Detect which cell encompasses the target text, then output its (x, y) center coordinate. 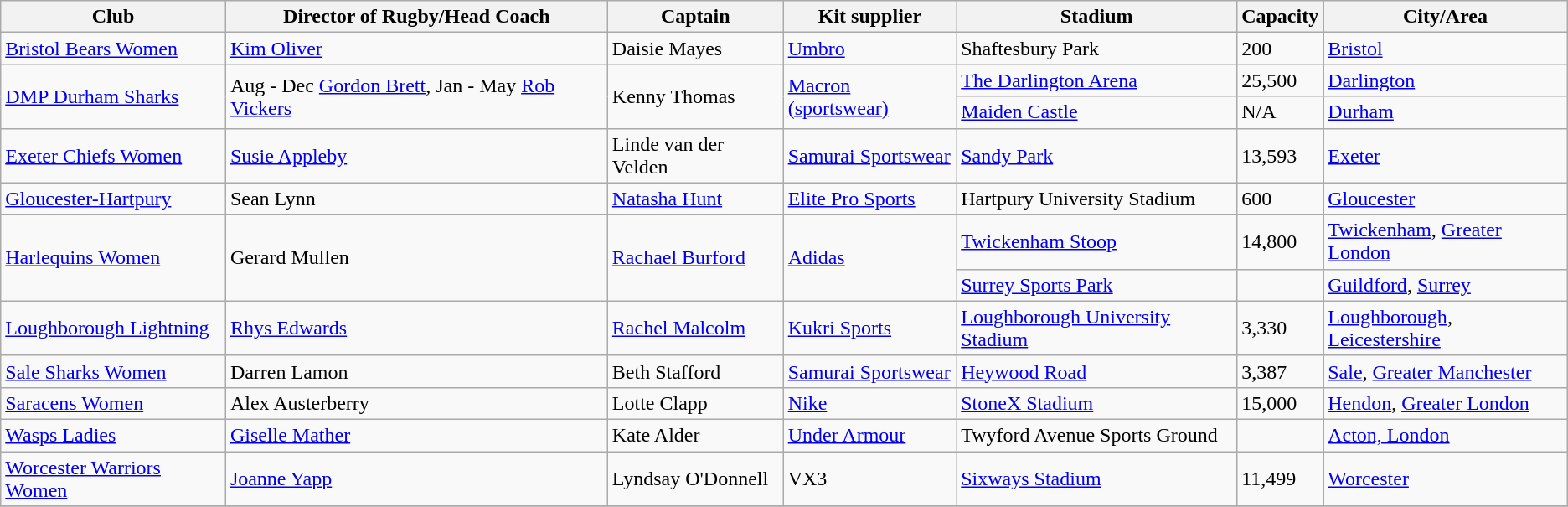
Adidas (869, 258)
Joanne Yapp (416, 478)
Rhys Edwards (416, 329)
N/A (1280, 112)
Under Armour (869, 435)
Daisie Mayes (695, 49)
Club (114, 17)
Sandy Park (1097, 156)
Bristol (1446, 49)
Worcester (1446, 478)
Macron (sportswear) (869, 96)
Loughborough University Stadium (1097, 329)
Sixways Stadium (1097, 478)
Maiden Castle (1097, 112)
Exeter (1446, 156)
Nike (869, 403)
Giselle Mather (416, 435)
Exeter Chiefs Women (114, 156)
Gerard Mullen (416, 258)
600 (1280, 199)
Kate Alder (695, 435)
Harlequins Women (114, 258)
25,500 (1280, 80)
The Darlington Arena (1097, 80)
Rachael Burford (695, 258)
Heywood Road (1097, 371)
City/Area (1446, 17)
15,000 (1280, 403)
200 (1280, 49)
3,330 (1280, 329)
Rachel Malcolm (695, 329)
13,593 (1280, 156)
VX3 (869, 478)
Twickenham, Greater London (1446, 241)
Susie Appleby (416, 156)
Umbro (869, 49)
Lyndsay O'Donnell (695, 478)
Kit supplier (869, 17)
Elite Pro Sports (869, 199)
11,499 (1280, 478)
14,800 (1280, 241)
Durham (1446, 112)
Kenny Thomas (695, 96)
DMP Durham Sharks (114, 96)
Sale, Greater Manchester (1446, 371)
Loughborough Lightning (114, 329)
Twyford Avenue Sports Ground (1097, 435)
Kukri Sports (869, 329)
Surrey Sports Park (1097, 285)
Twickenham Stoop (1097, 241)
Kim Oliver (416, 49)
Hendon, Greater London (1446, 403)
Shaftesbury Park (1097, 49)
Natasha Hunt (695, 199)
Darlington (1446, 80)
Saracens Women (114, 403)
Worcester Warriors Women (114, 478)
Alex Austerberry (416, 403)
Aug - Dec Gordon Brett, Jan - May Rob Vickers (416, 96)
Director of Rugby/Head Coach (416, 17)
Loughborough, Leicestershire (1446, 329)
Beth Stafford (695, 371)
Sean Lynn (416, 199)
Gloucester-Hartpury (114, 199)
3,387 (1280, 371)
Guildford, Surrey (1446, 285)
Darren Lamon (416, 371)
Hartpury University Stadium (1097, 199)
StoneX Stadium (1097, 403)
Bristol Bears Women (114, 49)
Wasps Ladies (114, 435)
Captain (695, 17)
Gloucester (1446, 199)
Stadium (1097, 17)
Acton, London (1446, 435)
Linde van der Velden (695, 156)
Capacity (1280, 17)
Lotte Clapp (695, 403)
Sale Sharks Women (114, 371)
